Search for the cell housing the specified text and yield its [x, y] center coordinate. 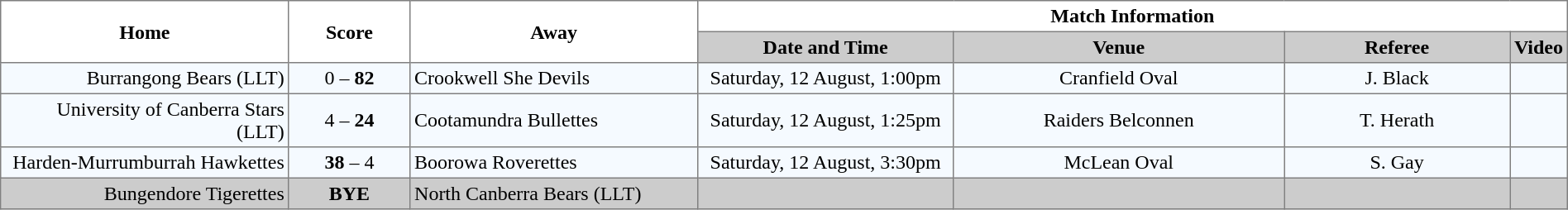
Venue [1119, 47]
S. Gay [1396, 163]
Match Information [1132, 17]
Referee [1396, 47]
38 – 4 [349, 163]
T. Herath [1396, 120]
Date and Time [825, 47]
BYE [349, 193]
Home [145, 31]
Saturday, 12 August, 1:25pm [825, 120]
J. Black [1396, 79]
Score [349, 31]
Video [1539, 47]
Away [554, 31]
Saturday, 12 August, 3:30pm [825, 163]
Cootamundra Bullettes [554, 120]
Boorowa Roverettes [554, 163]
Crookwell She Devils [554, 79]
North Canberra Bears (LLT) [554, 193]
Cranfield Oval [1119, 79]
Saturday, 12 August, 1:00pm [825, 79]
University of Canberra Stars (LLT) [145, 120]
Raiders Belconnen [1119, 120]
Harden-Murrumburrah Hawkettes [145, 163]
0 – 82 [349, 79]
McLean Oval [1119, 163]
4 – 24 [349, 120]
Bungendore Tigerettes [145, 193]
Burrangong Bears (LLT) [145, 79]
